Pinpoint the cell where the given text exists, returning its [x, y] midpoint coordinate. 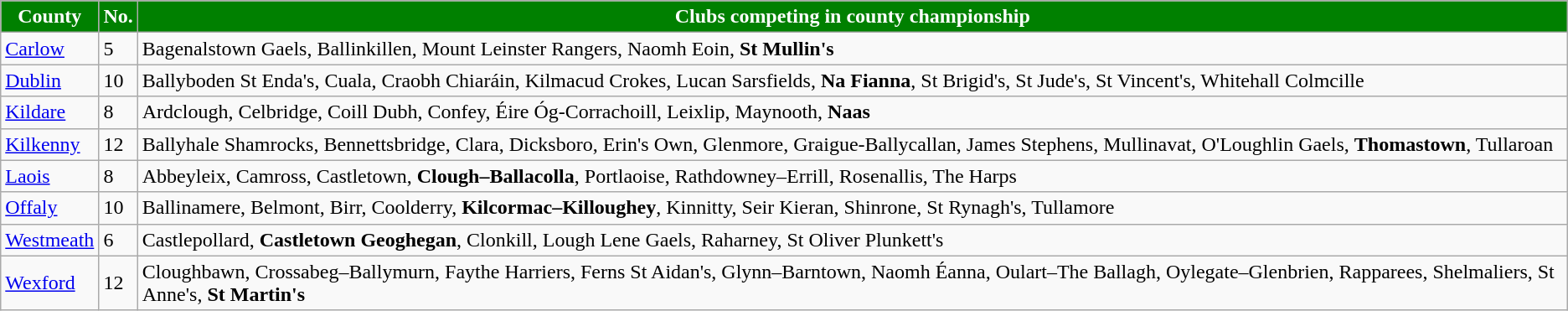
Carlow [50, 49]
Laois [50, 176]
Ballyboden St Enda's, Cuala, Craobh Chiaráin, Kilmacud Crokes, Lucan Sarsfields, Na Fianna, St Brigid's, St Jude's, St Vincent's, Whitehall Colmcille [853, 80]
Ballinamere, Belmont, Birr, Coolderry, Kilcormac–Killoughey, Kinnitty, Seir Kieran, Shinrone, St Rynagh's, Tullamore [853, 208]
No. [118, 17]
Dublin [50, 80]
Wexford [50, 283]
5 [118, 49]
County [50, 17]
6 [118, 240]
Abbeyleix, Camross, Castletown, Clough–Ballacolla, Portlaoise, Rathdowney–Errill, Rosenallis, The Harps [853, 176]
Ardclough, Celbridge, Coill Dubh, Confey, Éire Óg-Corrachoill, Leixlip, Maynooth, Naas [853, 112]
Kilkenny [50, 144]
Kildare [50, 112]
Westmeath [50, 240]
Castlepollard, Castletown Geoghegan, Clonkill, Lough Lene Gaels, Raharney, St Oliver Plunkett's [853, 240]
Clubs competing in county championship [853, 17]
Bagenalstown Gaels, Ballinkillen, Mount Leinster Rangers, Naomh Eoin, St Mullin's [853, 49]
Offaly [50, 208]
